Pinpoint the cell where the given text exists, returning its (x, y) midpoint coordinate. 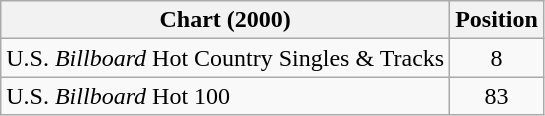
Chart (2000) (226, 20)
83 (497, 96)
U.S. Billboard Hot Country Singles & Tracks (226, 58)
8 (497, 58)
Position (497, 20)
U.S. Billboard Hot 100 (226, 96)
